Locate the cell with the specified text and output its [x, y] center coordinate. 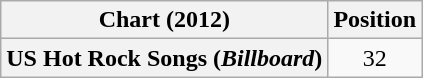
US Hot Rock Songs (Billboard) [164, 58]
Chart (2012) [164, 20]
Position [375, 20]
32 [375, 58]
